Find where the given text appears and provide that cell's center as (x, y) coordinate. 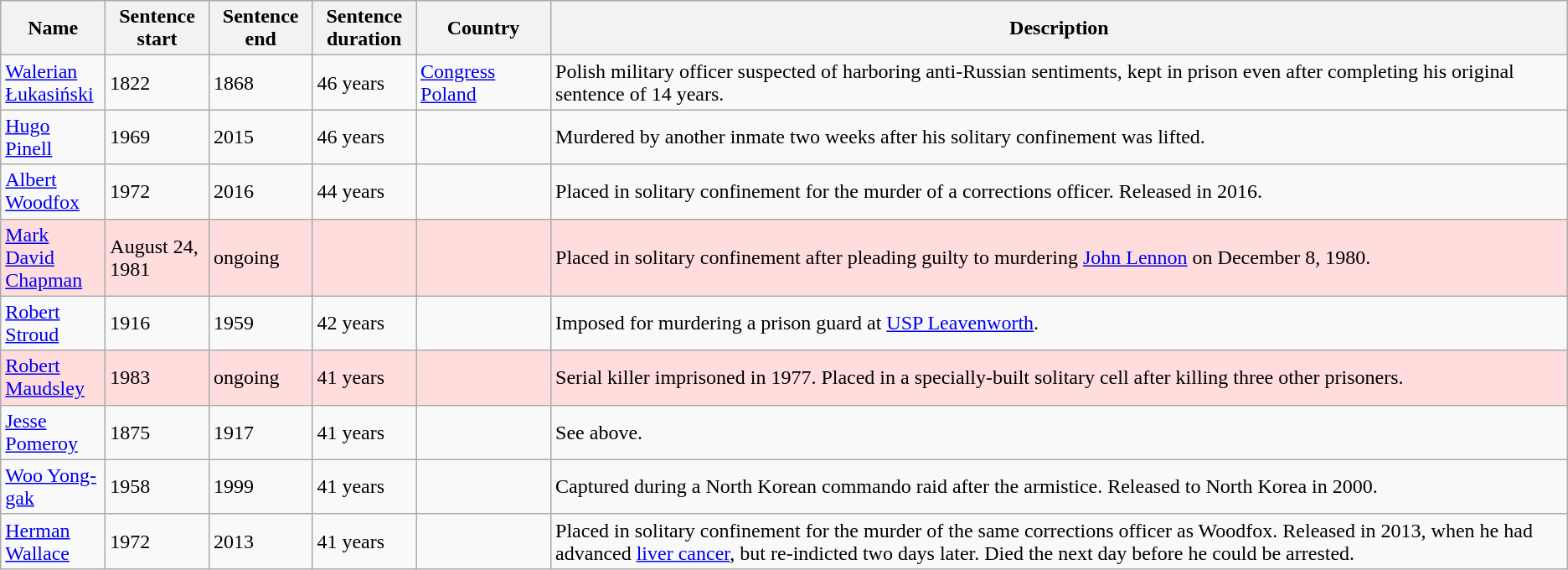
1868 (260, 82)
Sentence duration (364, 28)
42 years (364, 324)
2015 (260, 137)
Placed in solitary confinement after pleading guilty to murdering John Lennon on December 8, 1980. (1060, 257)
Sentence end (260, 28)
Robert Stroud (54, 324)
1983 (157, 377)
1822 (157, 82)
1916 (157, 324)
Congress Poland (482, 82)
Hugo Pinell (54, 137)
1959 (260, 324)
Albert Woodfox (54, 191)
Imposed for murdering a prison guard at USP Leavenworth. (1060, 324)
Captured during a North Korean commando raid after the armistice. Released to North Korea in 2000. (1060, 486)
Woo Yong-gak (54, 486)
Serial killer imprisoned in 1977. Placed in a specially-built solitary cell after killing three other prisoners. (1060, 377)
Herman Wallace (54, 541)
Jesse Pomeroy (54, 433)
Name (54, 28)
See above. (1060, 433)
Robert Maudsley (54, 377)
1969 (157, 137)
Description (1060, 28)
Sentence start (157, 28)
Polish military officer suspected of harboring anti-Russian sentiments, kept in prison even after completing his original sentence of 14 years. (1060, 82)
Country (482, 28)
1917 (260, 433)
1875 (157, 433)
44 years (364, 191)
Walerian Łukasiński (54, 82)
2013 (260, 541)
Placed in solitary confinement for the murder of a corrections officer. Released in 2016. (1060, 191)
1958 (157, 486)
Murdered by another inmate two weeks after his solitary confinement was lifted. (1060, 137)
2016 (260, 191)
1999 (260, 486)
August 24, 1981 (157, 257)
Mark David Chapman (54, 257)
